Output the [x, y] coordinate of the center of the cell containing the given text.  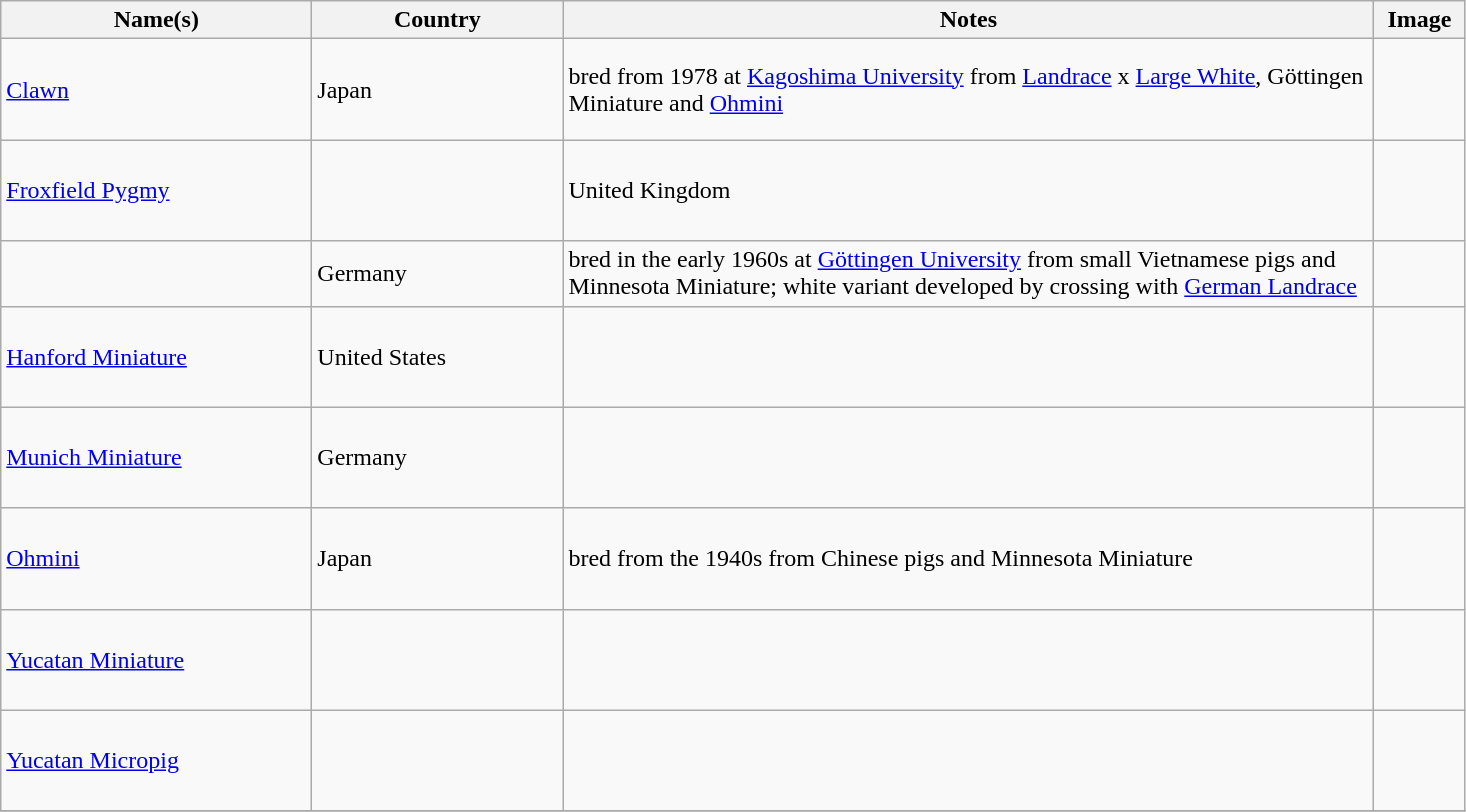
United States [438, 356]
Hanford Miniature [156, 356]
Munich Miniature [156, 458]
bred from the 1940s from Chinese pigs and Minnesota Miniature [968, 558]
Yucatan Miniature [156, 660]
Name(s) [156, 20]
Yucatan Micropig [156, 760]
bred from 1978 at Kagoshima University from Landrace x Large White, Göttingen Miniature and Ohmini [968, 90]
Clawn [156, 90]
Notes [968, 20]
United Kingdom [968, 190]
Image [1420, 20]
Ohmini [156, 558]
Country [438, 20]
Froxfield Pygmy [156, 190]
